For the text-containing cell, return its midpoint in [X, Y] coordinate format. 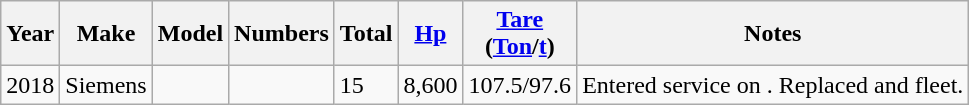
15 [366, 85]
Tare(Ton/t) [520, 34]
Notes [773, 34]
Siemens [106, 85]
Hp [430, 34]
Year [30, 34]
Total [366, 34]
107.5/97.6 [520, 85]
8,600 [430, 85]
2018 [30, 85]
Entered service on . Replaced and fleet. [773, 85]
Numbers [282, 34]
Make [106, 34]
Model [190, 34]
